Return the (x, y) coordinate for the center point of the cell that contains the specified text.  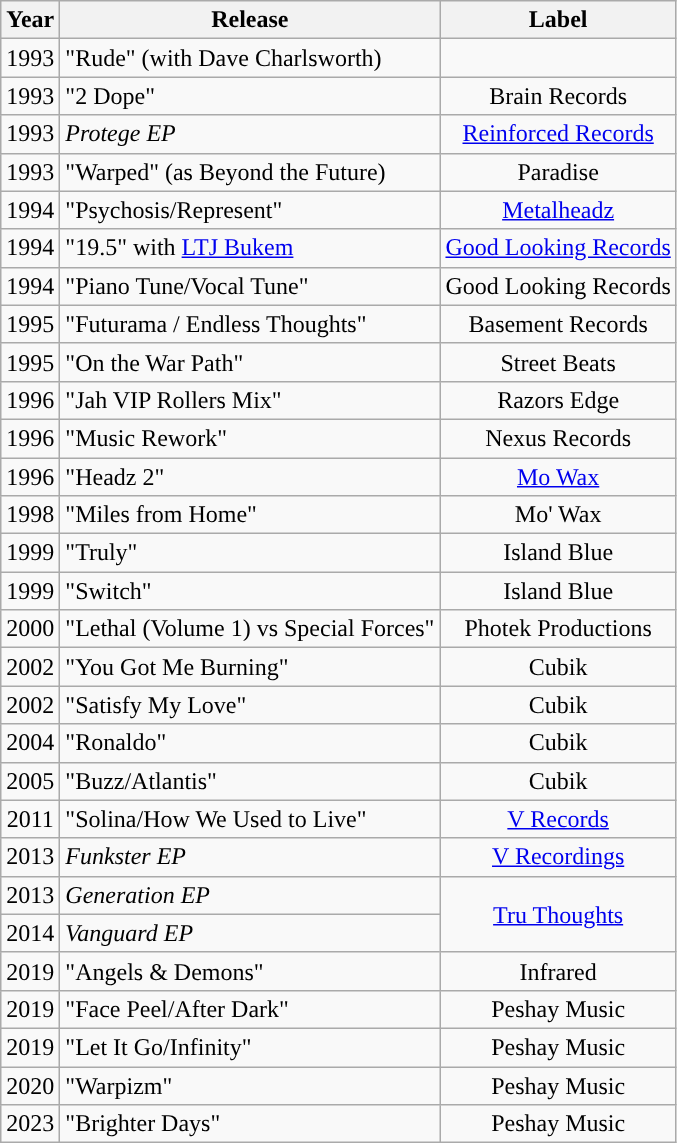
"Futurama / Endless Thoughts" (250, 324)
Photek Productions (558, 629)
"Miles from Home" (250, 515)
Funkster EP (250, 857)
Nexus Records (558, 438)
"Truly" (250, 553)
"You Got Me Burning" (250, 667)
Mo' Wax (558, 515)
"Lethal (Volume 1) vs Special Forces" (250, 629)
2000 (30, 629)
"Music Rework" (250, 438)
1998 (30, 515)
"Warpizm" (250, 1085)
"Jah VIP Rollers Mix" (250, 400)
"19.5" with LTJ Bukem (250, 248)
"Face Peel/After Dark" (250, 1009)
"2 Dope" (250, 96)
Release (250, 20)
Metalheadz (558, 210)
"Let It Go/Infinity" (250, 1047)
Basement Records (558, 324)
"Headz 2" (250, 477)
Label (558, 20)
"Piano Tune/Vocal Tune" (250, 286)
Year (30, 20)
"On the War Path" (250, 362)
Tru Thoughts (558, 914)
"Brighter Days" (250, 1124)
"Buzz/Atlantis" (250, 781)
Paradise (558, 172)
"Solina/How We Used to Live" (250, 819)
"Angels & Demons" (250, 971)
Generation EP (250, 895)
V Records (558, 819)
Brain Records (558, 96)
"Rude" (with Dave Charlsworth) (250, 58)
2023 (30, 1124)
Razors Edge (558, 400)
"Satisfy My Love" (250, 705)
2011 (30, 819)
Infrared (558, 971)
"Psychosis/Represent" (250, 210)
2020 (30, 1085)
2004 (30, 743)
V Recordings (558, 857)
"Switch" (250, 591)
Mo Wax (558, 477)
Vanguard EP (250, 933)
Protege EP (250, 134)
2005 (30, 781)
"Ronaldo" (250, 743)
Reinforced Records (558, 134)
Street Beats (558, 362)
"Warped" (as Beyond the Future) (250, 172)
2014 (30, 933)
